Extract the [x, y] coordinate from the center of the cell holding the provided text.  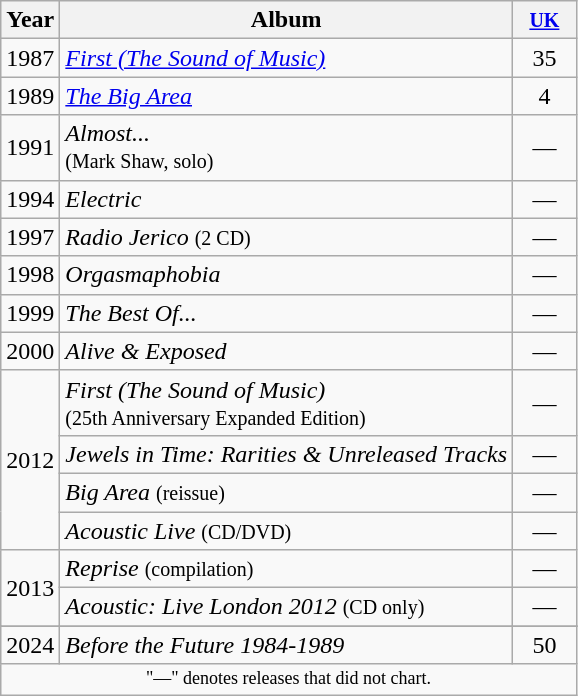
Orgasmaphobia [286, 275]
1998 [30, 275]
4 [545, 96]
Album [286, 20]
1991 [30, 148]
Reprise (compilation) [286, 569]
The Best Of... [286, 313]
1989 [30, 96]
2013 [30, 588]
First (The Sound of Music) [286, 58]
Big Area (reissue) [286, 492]
The Big Area [286, 96]
Electric [286, 199]
"—" denotes releases that did not chart. [288, 680]
Radio Jerico (2 CD) [286, 237]
2000 [30, 351]
UK [545, 20]
First (The Sound of Music) (25th Anniversary Expanded Edition) [286, 402]
1994 [30, 199]
Alive & Exposed [286, 351]
1987 [30, 58]
Almost... (Mark Shaw, solo) [286, 148]
1997 [30, 237]
Before the Future 1984-1989 [286, 645]
35 [545, 58]
Acoustic Live (CD/DVD) [286, 531]
2024 [30, 645]
Year [30, 20]
50 [545, 645]
1999 [30, 313]
Jewels in Time: Rarities & Unreleased Tracks [286, 454]
Acoustic: Live London 2012 (CD only) [286, 607]
2012 [30, 460]
